For the text-containing cell, return its midpoint in [x, y] coordinate format. 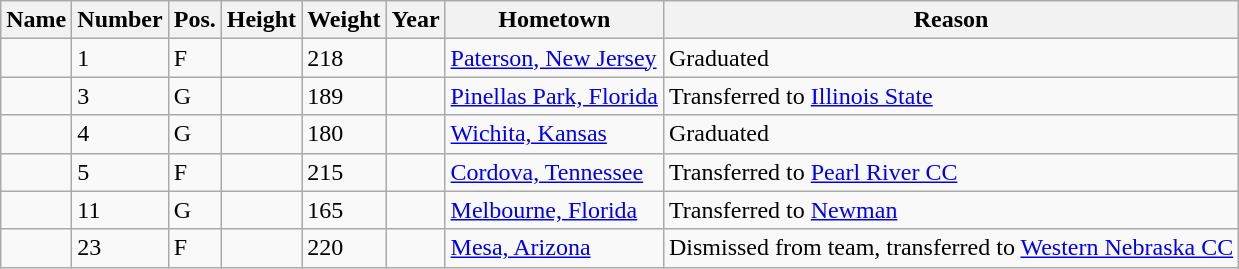
218 [344, 58]
5 [120, 172]
Transferred to Newman [950, 210]
Hometown [554, 20]
Cordova, Tennessee [554, 172]
Year [416, 20]
189 [344, 96]
Number [120, 20]
Melbourne, Florida [554, 210]
180 [344, 134]
Mesa, Arizona [554, 248]
220 [344, 248]
11 [120, 210]
Height [261, 20]
Reason [950, 20]
Transferred to Illinois State [950, 96]
23 [120, 248]
1 [120, 58]
Wichita, Kansas [554, 134]
215 [344, 172]
Pos. [194, 20]
165 [344, 210]
Pinellas Park, Florida [554, 96]
Dismissed from team, transferred to Western Nebraska CC [950, 248]
Transferred to Pearl River CC [950, 172]
4 [120, 134]
Weight [344, 20]
3 [120, 96]
Paterson, New Jersey [554, 58]
Name [36, 20]
